Identify which cell holds the provided text, then report its (X, Y) central coordinate. 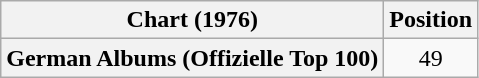
Position (431, 20)
49 (431, 58)
Chart (1976) (192, 20)
German Albums (Offizielle Top 100) (192, 58)
